Return the [X, Y] coordinate for the center point of the cell that contains the specified text.  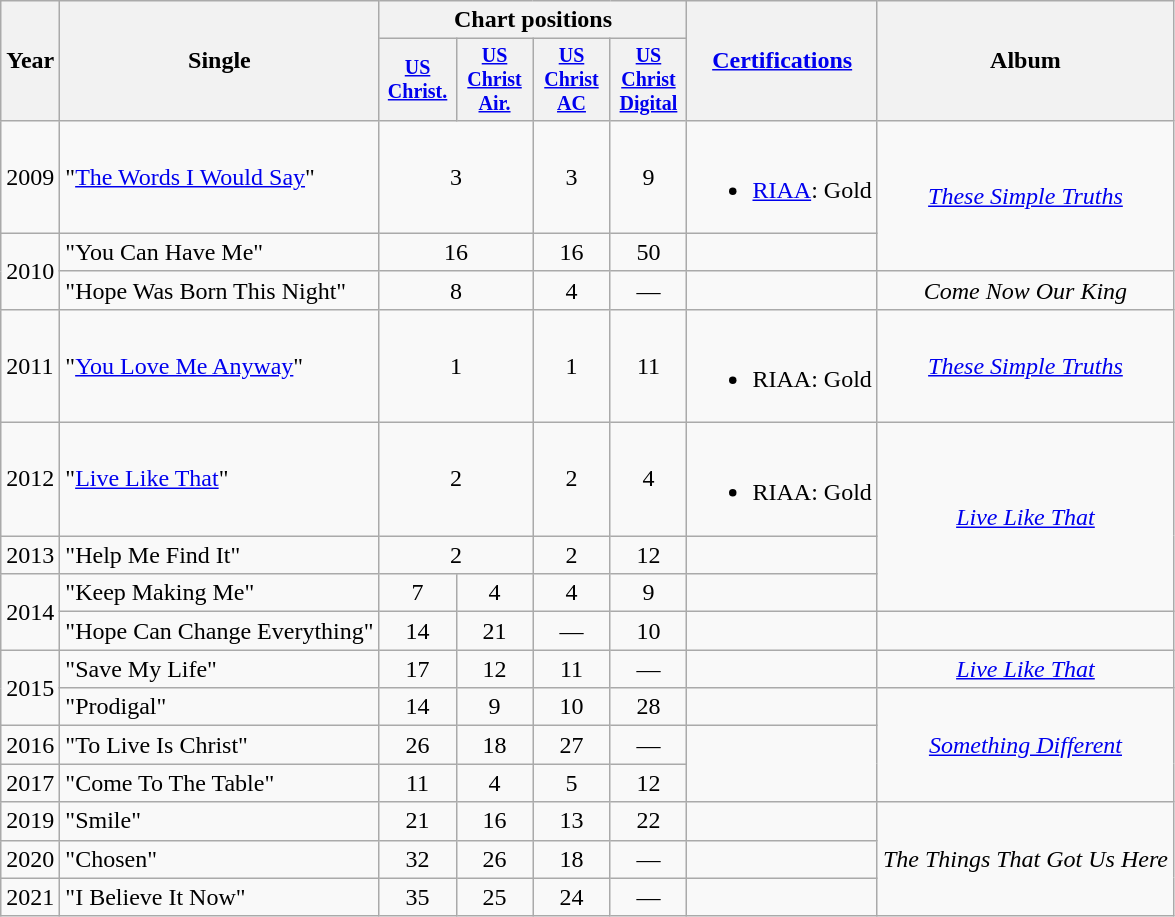
32 [418, 859]
28 [648, 707]
"Hope Was Born This Night" [220, 290]
7 [418, 593]
Come Now Our King [1025, 290]
"I Believe It Now" [220, 897]
"Prodigal" [220, 707]
Chart positions [533, 20]
USChristAir. [494, 80]
2020 [30, 859]
USChristDigital [648, 80]
"Smile" [220, 821]
50 [648, 252]
2012 [30, 480]
17 [418, 669]
13 [572, 821]
"To Live Is Christ" [220, 745]
2019 [30, 821]
5 [572, 783]
24 [572, 897]
The Things That Got Us Here [1025, 859]
"Keep Making Me" [220, 593]
Single [220, 61]
2011 [30, 366]
Year [30, 61]
"Come To The Table" [220, 783]
"The Words I Would Say" [220, 176]
USChrist. [418, 80]
27 [572, 745]
Album [1025, 61]
2014 [30, 612]
"You Love Me Anyway" [220, 366]
"Save My Life" [220, 669]
2015 [30, 688]
"Chosen" [220, 859]
Something Different [1025, 745]
8 [456, 290]
2021 [30, 897]
"Live Like That" [220, 480]
2010 [30, 271]
Certifications [782, 61]
22 [648, 821]
2016 [30, 745]
USChristAC [572, 80]
"Hope Can Change Everything" [220, 631]
2013 [30, 555]
2017 [30, 783]
"Help Me Find It" [220, 555]
"You Can Have Me" [220, 252]
2009 [30, 176]
25 [494, 897]
35 [418, 897]
